Provide the (X, Y) coordinate of the cell's center where the given text is located.  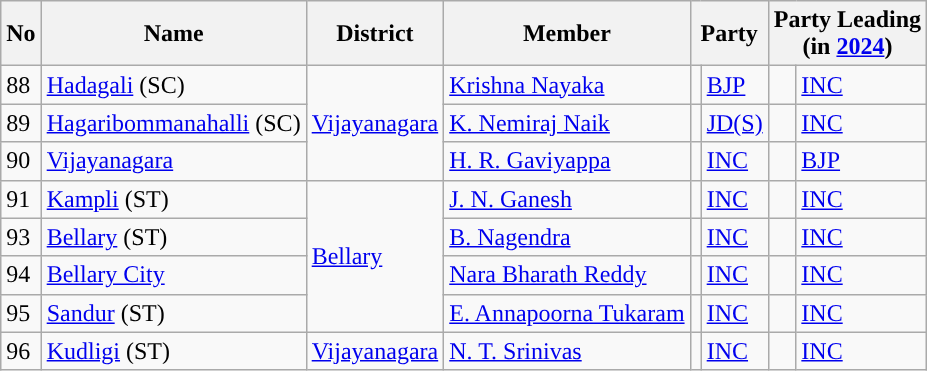
N. T. Srinivas (567, 351)
94 (21, 275)
Bellary (ST) (174, 237)
95 (21, 313)
Party (729, 34)
No (21, 34)
Krishna Nayaka (567, 85)
Bellary City (174, 275)
B. Nagendra (567, 237)
89 (21, 123)
Member (567, 34)
88 (21, 85)
K. Nemiraj Naik (567, 123)
Name (174, 34)
H. R. Gaviyappa (567, 161)
Sandur (ST) (174, 313)
91 (21, 199)
Kudligi (ST) (174, 351)
Kampli (ST) (174, 199)
JD(S) (734, 123)
93 (21, 237)
J. N. Ganesh (567, 199)
Hadagali (SC) (174, 85)
96 (21, 351)
E. Annapoorna Tukaram (567, 313)
Hagaribommanahalli (SC) (174, 123)
90 (21, 161)
District (375, 34)
Party Leading(in 2024) (847, 34)
Nara Bharath Reddy (567, 275)
Bellary (375, 256)
